Pinpoint the cell where the given text exists, returning its (x, y) midpoint coordinate. 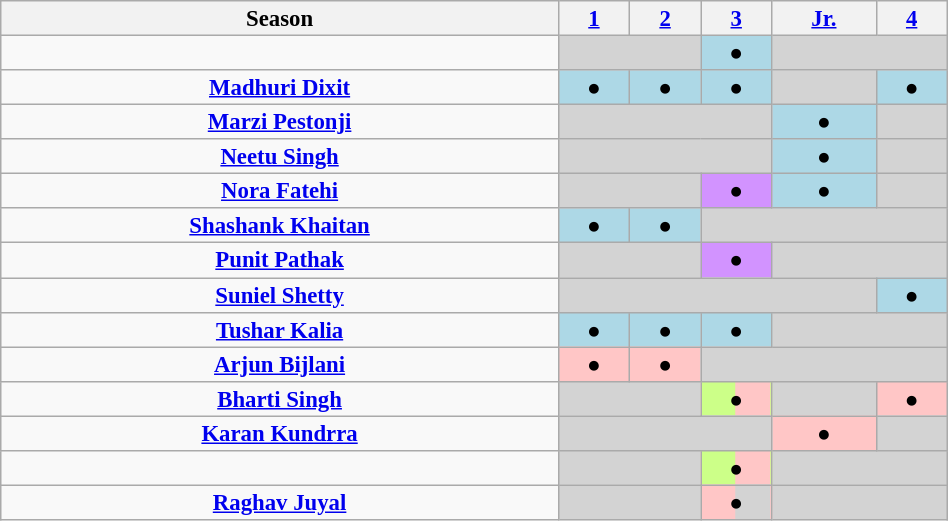
Madhuri Dixit (280, 88)
4 (912, 18)
Tushar Kalia (280, 330)
Jr. (824, 18)
Marzi Pestonji (280, 122)
Raghav Juyal (280, 502)
Neetu Singh (280, 156)
Shashank Khaitan (280, 226)
3 (736, 18)
Karan Kundrra (280, 434)
1 (594, 18)
Punit Pathak (280, 260)
Season (280, 18)
Suniel Shetty (280, 296)
Nora Fatehi (280, 192)
2 (666, 18)
Bharti Singh (280, 398)
Arjun Bijlani (280, 364)
